Find where the given text appears and provide that cell's center as (x, y) coordinate. 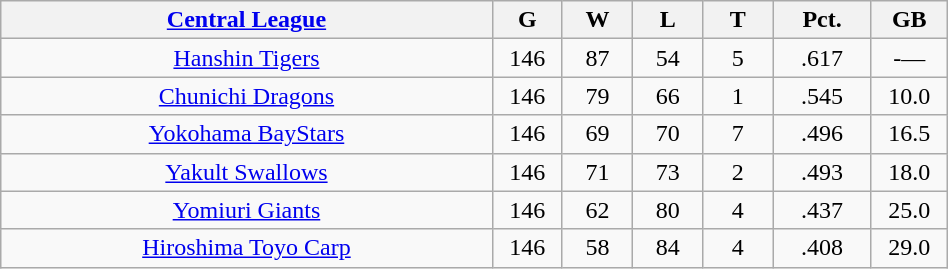
.493 (822, 172)
Pct. (822, 20)
66 (668, 96)
5 (738, 58)
58 (597, 248)
-— (909, 58)
18.0 (909, 172)
1 (738, 96)
Yomiuri Giants (246, 210)
7 (738, 134)
Yokohama BayStars (246, 134)
10.0 (909, 96)
84 (668, 248)
69 (597, 134)
.545 (822, 96)
25.0 (909, 210)
T (738, 20)
GB (909, 20)
Hiroshima Toyo Carp (246, 248)
80 (668, 210)
62 (597, 210)
70 (668, 134)
.496 (822, 134)
Yakult Swallows (246, 172)
Central League (246, 20)
2 (738, 172)
L (668, 20)
71 (597, 172)
.437 (822, 210)
54 (668, 58)
W (597, 20)
.408 (822, 248)
87 (597, 58)
29.0 (909, 248)
79 (597, 96)
Chunichi Dragons (246, 96)
73 (668, 172)
.617 (822, 58)
G (527, 20)
16.5 (909, 134)
Hanshin Tigers (246, 58)
